Identify which cell holds the provided text, then report its [x, y] central coordinate. 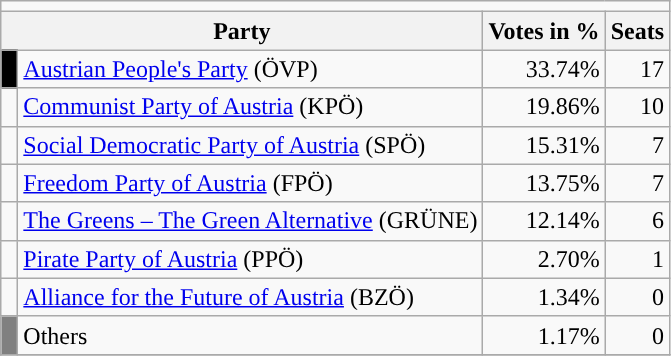
1.34% [544, 297]
6 [637, 221]
Party [242, 31]
Communist Party of Austria (KPÖ) [250, 107]
The Greens – The Green Alternative (GRÜNE) [250, 221]
15.31% [544, 145]
Votes in % [544, 31]
10 [637, 107]
Seats [637, 31]
17 [637, 69]
Pirate Party of Austria (PPÖ) [250, 259]
12.14% [544, 221]
33.74% [544, 69]
Freedom Party of Austria (FPÖ) [250, 183]
1 [637, 259]
Others [250, 335]
Alliance for the Future of Austria (BZÖ) [250, 297]
1.17% [544, 335]
Social Democratic Party of Austria (SPÖ) [250, 145]
19.86% [544, 107]
13.75% [544, 183]
2.70% [544, 259]
Austrian People's Party (ÖVP) [250, 69]
